Output the [X, Y] coordinate of the center of the cell containing the given text.  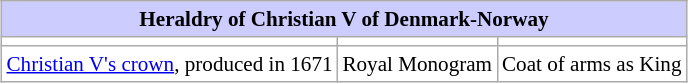
Coat of arms as King [592, 64]
Christian V's crown, produced in 1671 [170, 64]
Royal Monogram [418, 64]
Heraldry of Christian V of Denmark-Norway [344, 18]
